Find where the given text appears and provide that cell's center as [X, Y] coordinate. 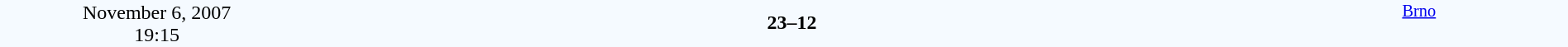
23–12 [791, 22]
Brno [1419, 23]
November 6, 200719:15 [157, 23]
